Extract the [x, y] coordinate from the center of the cell holding the provided text.  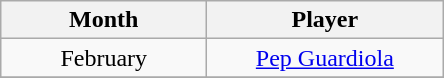
February [104, 58]
Pep Guardiola [325, 58]
Month [104, 20]
Player [325, 20]
